Output the [x, y] coordinate of the center of the cell containing the given text.  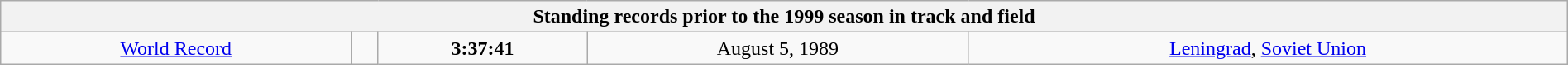
3:37:41 [483, 48]
World Record [176, 48]
Leningrad, Soviet Union [1268, 48]
August 5, 1989 [777, 48]
Standing records prior to the 1999 season in track and field [784, 17]
